From the cell containing the given text, extract its center point as [X, Y] coordinate. 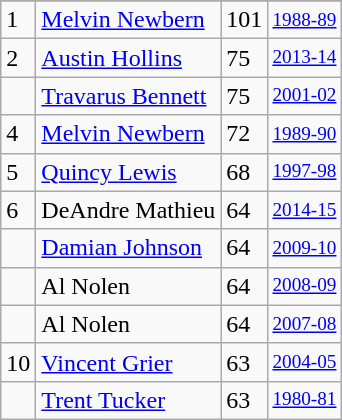
72 [244, 134]
2 [18, 58]
2009-10 [304, 248]
1997-98 [304, 172]
Austin Hollins [128, 58]
6 [18, 210]
2008-09 [304, 286]
Vincent Grier [128, 362]
DeAndre Mathieu [128, 210]
2004-05 [304, 362]
1980-81 [304, 400]
1989-90 [304, 134]
Travarus Bennett [128, 96]
Trent Tucker [128, 400]
5 [18, 172]
Quincy Lewis [128, 172]
2007-08 [304, 324]
4 [18, 134]
1 [18, 20]
1988-89 [304, 20]
2013-14 [304, 58]
2001-02 [304, 96]
101 [244, 20]
10 [18, 362]
2014-15 [304, 210]
68 [244, 172]
Damian Johnson [128, 248]
